Scan for the cell matching the given text and deliver its [X, Y] coordinate at center. 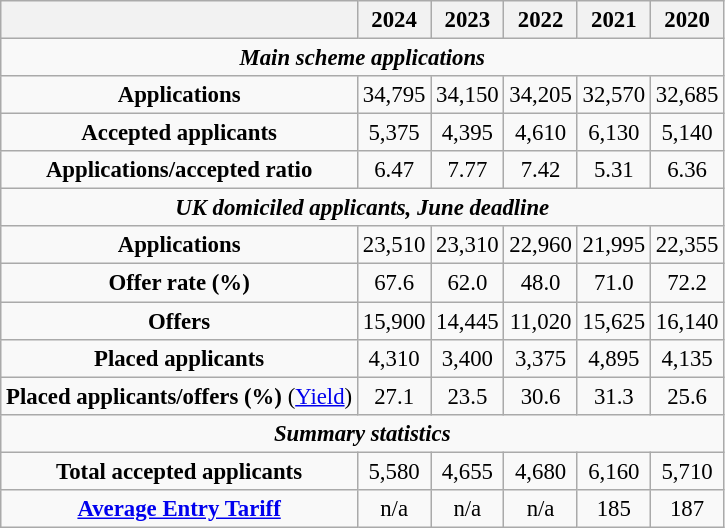
3,375 [540, 358]
14,445 [468, 321]
UK domiciled applicants, June deadline [362, 208]
15,625 [614, 321]
2024 [394, 20]
5,710 [686, 471]
11,020 [540, 321]
62.0 [468, 283]
16,140 [686, 321]
27.1 [394, 396]
Main scheme applications [362, 58]
2020 [686, 20]
Offers [180, 321]
15,900 [394, 321]
2023 [468, 20]
4,655 [468, 471]
Placed applicants/offers (%) (Yield) [180, 396]
5,375 [394, 133]
32,570 [614, 95]
25.6 [686, 396]
23,310 [468, 245]
21,995 [614, 245]
4,895 [614, 358]
6,160 [614, 471]
7.77 [468, 170]
5,140 [686, 133]
48.0 [540, 283]
4,680 [540, 471]
31.3 [614, 396]
4,310 [394, 358]
5.31 [614, 170]
Accepted applicants [180, 133]
72.2 [686, 283]
22,355 [686, 245]
7.42 [540, 170]
Average Entry Tariff [180, 509]
71.0 [614, 283]
Total accepted applicants [180, 471]
30.6 [540, 396]
4,395 [468, 133]
185 [614, 509]
5,580 [394, 471]
Offer rate (%) [180, 283]
34,205 [540, 95]
6.47 [394, 170]
4,135 [686, 358]
34,150 [468, 95]
3,400 [468, 358]
187 [686, 509]
Summary statistics [362, 433]
Placed applicants [180, 358]
22,960 [540, 245]
Applications/accepted ratio [180, 170]
6,130 [614, 133]
2021 [614, 20]
34,795 [394, 95]
23.5 [468, 396]
23,510 [394, 245]
67.6 [394, 283]
6.36 [686, 170]
32,685 [686, 95]
2022 [540, 20]
4,610 [540, 133]
